Extract the [X, Y] coordinate from the center of the cell holding the provided text.  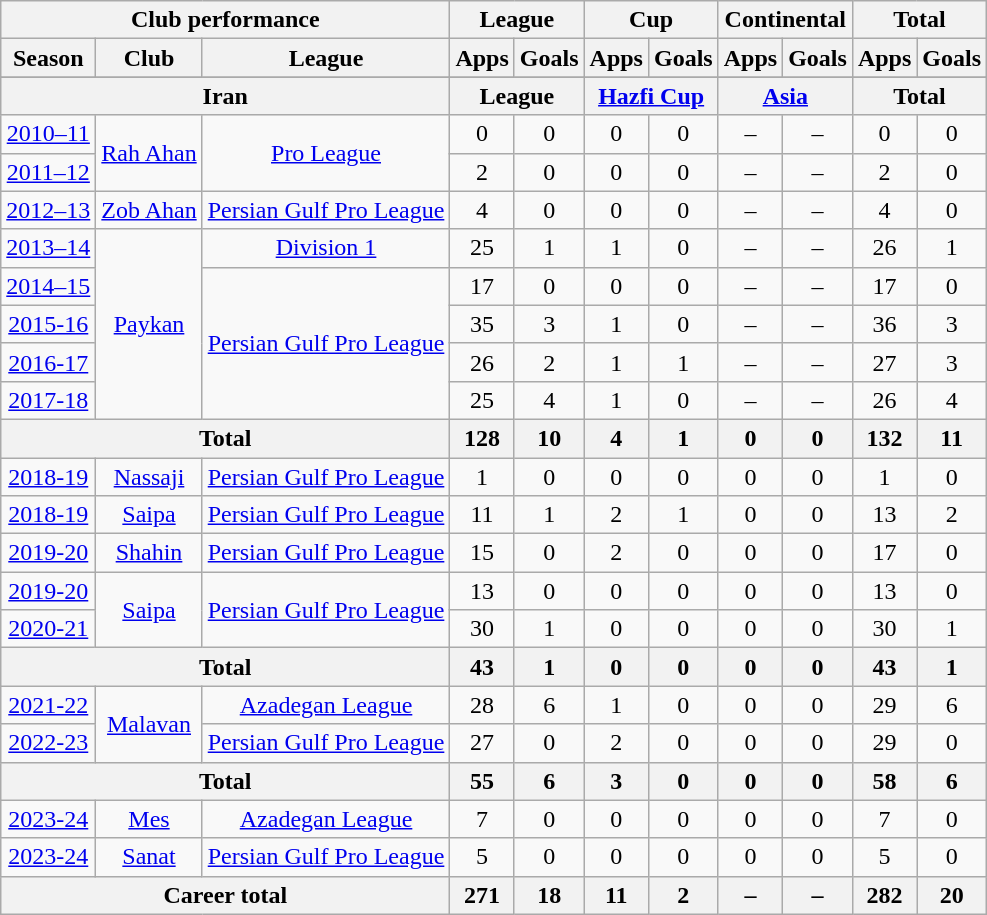
Continental [785, 20]
Malavan [149, 724]
15 [482, 553]
Career total [226, 895]
271 [482, 895]
2013–14 [48, 248]
2017-18 [48, 400]
2014–15 [48, 286]
2015-16 [48, 324]
28 [482, 705]
282 [884, 895]
Hazfi Cup [651, 96]
Shahin [149, 553]
20 [952, 895]
35 [482, 324]
58 [884, 781]
Iran [226, 96]
18 [549, 895]
2011–12 [48, 172]
Club [149, 58]
Mes [149, 819]
Paykan [149, 324]
Season [48, 58]
128 [482, 438]
Asia [785, 96]
132 [884, 438]
Sanat [149, 857]
2020-21 [48, 629]
Club performance [226, 20]
Division 1 [326, 248]
Rah Ahan [149, 153]
2021-22 [48, 705]
Nassaji [149, 477]
2022-23 [48, 743]
2010–11 [48, 134]
10 [549, 438]
55 [482, 781]
2016-17 [48, 362]
Zob Ahan [149, 210]
2012–13 [48, 210]
Cup [651, 20]
36 [884, 324]
Pro League [326, 153]
